Provide the [x, y] coordinate of the cell's center where the given text is located.  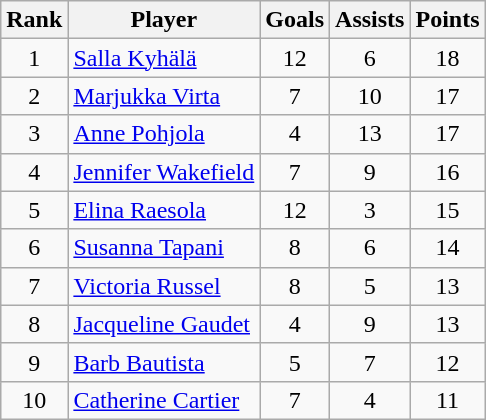
1 [34, 58]
Assists [370, 20]
Goals [295, 20]
Salla Kyhälä [164, 58]
11 [448, 400]
Elina Raesola [164, 210]
Barb Bautista [164, 362]
Points [448, 20]
Anne Pohjola [164, 134]
Susanna Tapani [164, 248]
Victoria Russel [164, 286]
Marjukka Virta [164, 96]
Jennifer Wakefield [164, 172]
Player [164, 20]
2 [34, 96]
14 [448, 248]
Rank [34, 20]
Jacqueline Gaudet [164, 324]
15 [448, 210]
16 [448, 172]
Catherine Cartier [164, 400]
18 [448, 58]
